Identify which cell holds the provided text, then report its [X, Y] central coordinate. 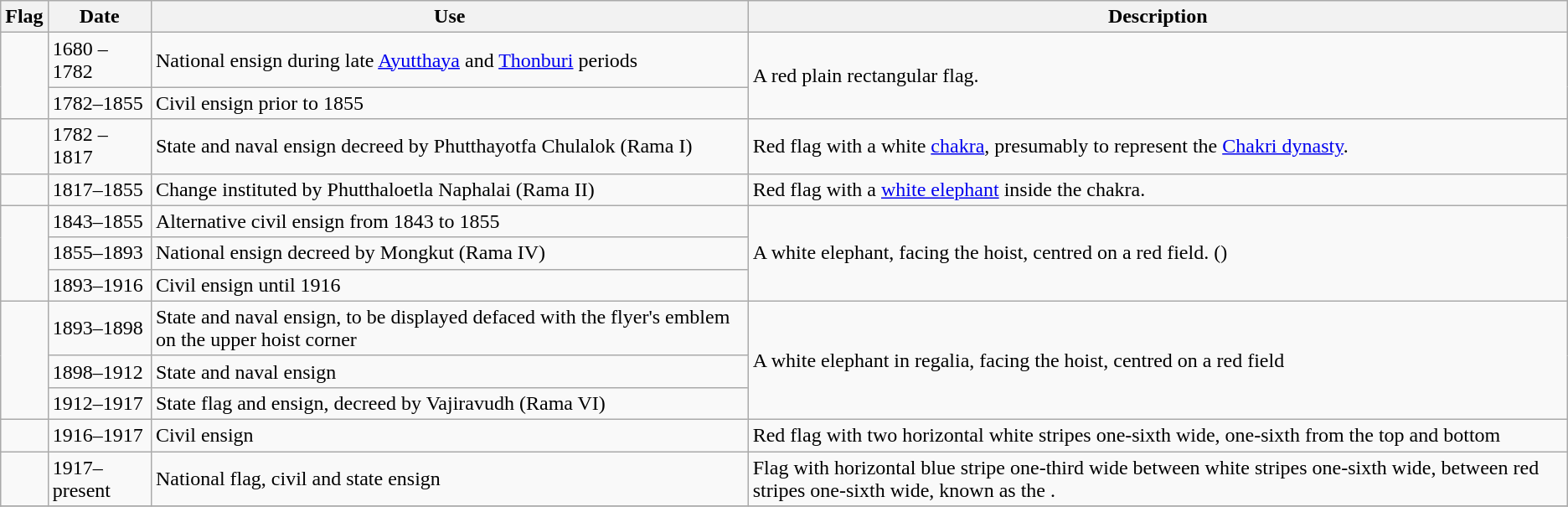
Alternative civil ensign from 1843 to 1855 [449, 221]
Description [1158, 17]
1917–present [99, 478]
State and naval ensign [449, 371]
Use [449, 17]
A white elephant in regalia, facing the hoist, centred on a red field [1158, 360]
Civil ensign prior to 1855 [449, 103]
1817–1855 [99, 189]
1843–1855 [99, 221]
1898–1912 [99, 371]
State flag and ensign, decreed by Vajiravudh (Rama VI) [449, 403]
Civil ensign until 1916 [449, 285]
Date [99, 17]
National flag, civil and state ensign [449, 478]
1782–1855 [99, 103]
1782 – 1817 [99, 146]
A white elephant, facing the hoist, centred on a red field. () [1158, 253]
National ensign decreed by Mongkut (Rama IV) [449, 253]
Red flag with a white elephant inside the chakra. [1158, 189]
National ensign during late Ayutthaya and Thonburi periods [449, 60]
1680 – 1782 [99, 60]
State and naval ensign, to be displayed defaced with the flyer's emblem on the upper hoist corner [449, 329]
State and naval ensign decreed by Phutthayotfa Chulalok (Rama I) [449, 146]
A red plain rectangular flag. [1158, 75]
Change instituted by Phutthaloetla Naphalai (Rama II) [449, 189]
1916–1917 [99, 435]
1855–1893 [99, 253]
Red flag with a white chakra, presumably to represent the Chakri dynasty. [1158, 146]
Red flag with two horizontal white stripes one-sixth wide, one-sixth from the top and bottom [1158, 435]
1912–1917 [99, 403]
Civil ensign [449, 435]
1893–1898 [99, 329]
Flag [24, 17]
Flag with horizontal blue stripe one-third wide between white stripes one-sixth wide, between red stripes one-sixth wide, known as the . [1158, 478]
1893–1916 [99, 285]
